Return the (X, Y) coordinate for the center point of the cell that contains the specified text.  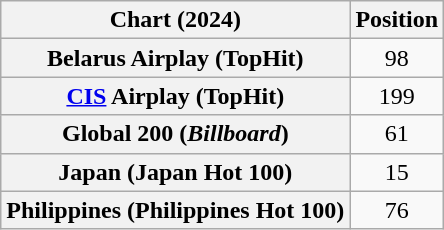
Position (397, 20)
CIS Airplay (TopHit) (176, 96)
61 (397, 134)
15 (397, 172)
Chart (2024) (176, 20)
98 (397, 58)
76 (397, 210)
Belarus Airplay (TopHit) (176, 58)
199 (397, 96)
Philippines (Philippines Hot 100) (176, 210)
Japan (Japan Hot 100) (176, 172)
Global 200 (Billboard) (176, 134)
